Return the [X, Y] coordinate for the center point of the cell that contains the specified text.  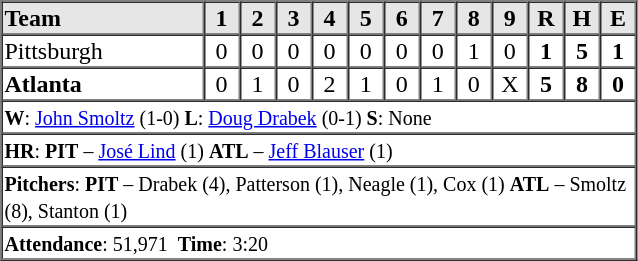
Attendance: 51,971 Time: 3:20 [319, 242]
R [546, 18]
Team [103, 18]
6 [402, 18]
HR: PIT – José Lind (1) ATL – Jeff Blauser (1) [319, 150]
H [582, 18]
W: John Smoltz (1-0) L: Doug Drabek (0-1) S: None [319, 116]
4 [330, 18]
7 [438, 18]
Pitchers: PIT – Drabek (4), Patterson (1), Neagle (1), Cox (1) ATL – Smoltz (8), Stanton (1) [319, 196]
3 [294, 18]
9 [510, 18]
Atlanta [103, 84]
Pittsburgh [103, 50]
E [618, 18]
X [510, 84]
